Output the [x, y] coordinate of the center of the cell containing the given text.  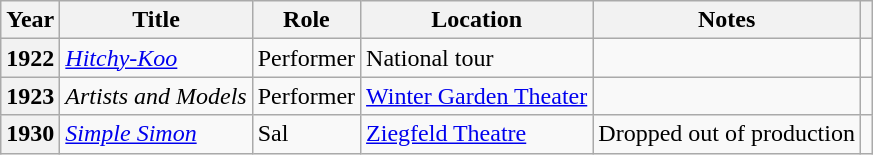
Hitchy-Koo [156, 58]
Simple Simon [156, 134]
Artists and Models [156, 96]
Notes [727, 20]
1923 [30, 96]
Sal [306, 134]
Ziegfeld Theatre [477, 134]
Year [30, 20]
National tour [477, 58]
Dropped out of production [727, 134]
1922 [30, 58]
Location [477, 20]
Role [306, 20]
Title [156, 20]
Winter Garden Theater [477, 96]
1930 [30, 134]
